Scan for the cell matching the given text and deliver its [x, y] coordinate at center. 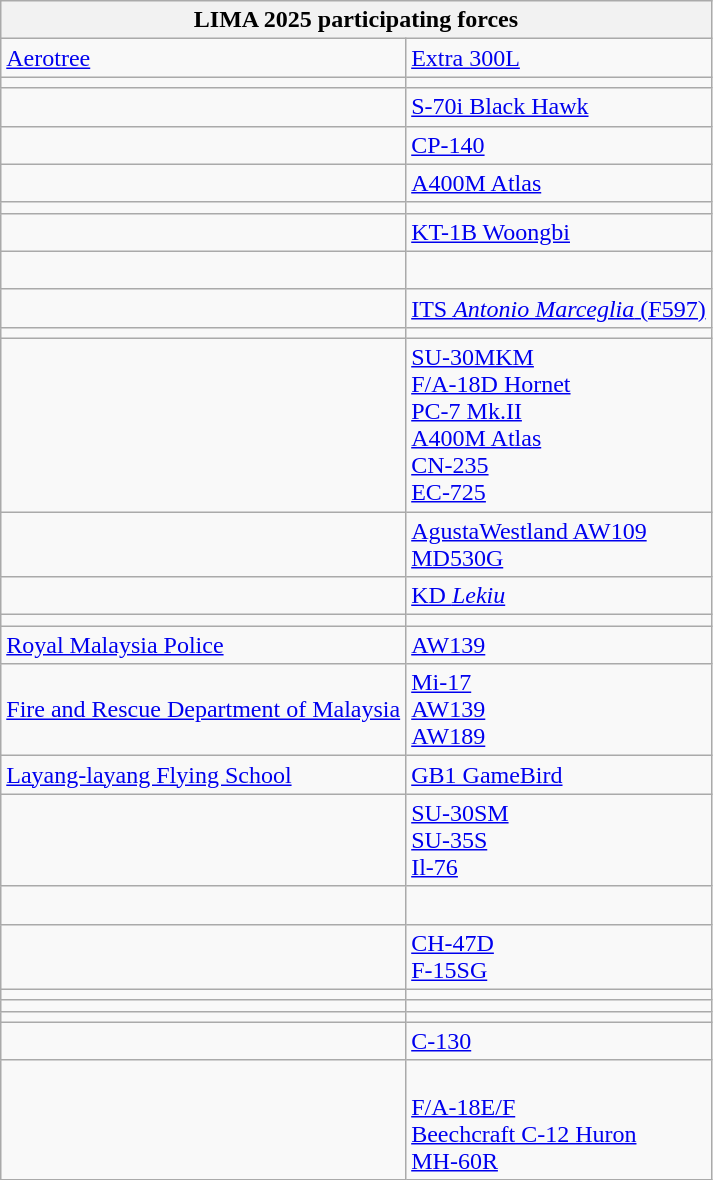
Mi-17AW139AW189 [558, 710]
Layang-layang Flying School [204, 775]
S-70i Black Hawk [558, 107]
SU-30MKMF/A-18D HornetPC-7 Mk.IIA400M AtlasCN-235EC-725 [558, 424]
Extra 300L [558, 58]
KT-1B Woongbi [558, 232]
A400M Atlas [558, 183]
Fire and Rescue Department of Malaysia [204, 710]
LIMA 2025 participating forces [356, 20]
KD Lekiu [558, 596]
C-130 [558, 1041]
Aerotree [204, 58]
SU-30SMSU-35SIl-76 [558, 840]
CP-140 [558, 145]
GB1 GameBird [558, 775]
CH-47DF-15SG [558, 956]
F/A-18E/FBeechcraft C-12 HuronMH-60R [558, 1120]
Royal Malaysia Police [204, 645]
AgustaWestland AW109MD530G [558, 544]
ITS Antonio Marceglia (F597) [558, 308]
AW139 [558, 645]
